Scan for the cell matching the given text and deliver its (X, Y) coordinate at center. 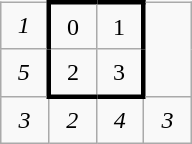
4 (120, 120)
0 (72, 26)
5 (25, 72)
